Identify which cell holds the provided text, then report its (x, y) central coordinate. 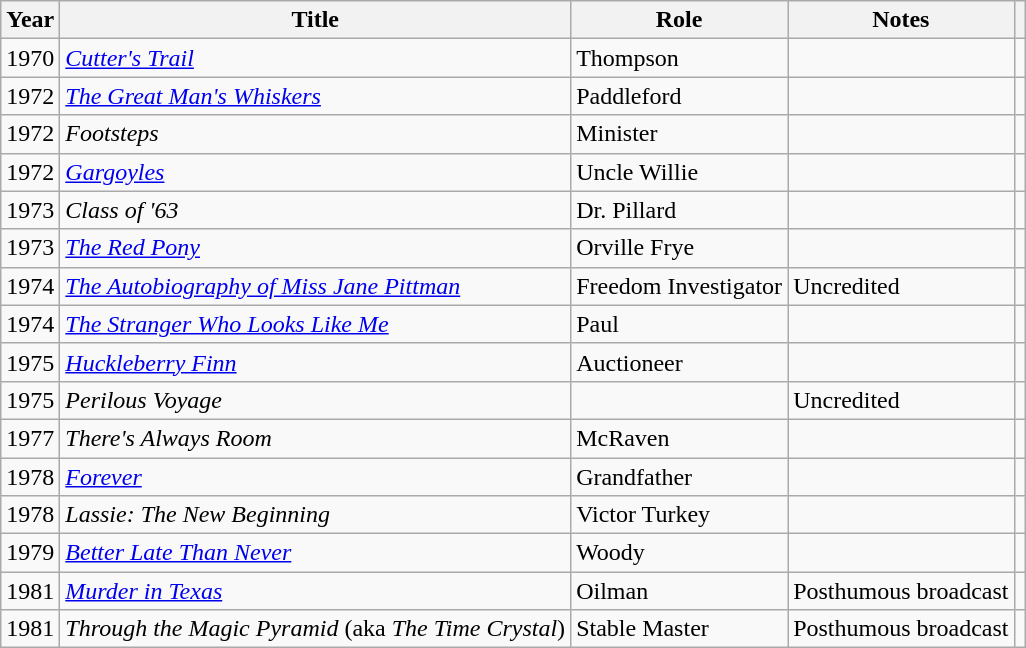
1979 (30, 553)
Woody (680, 553)
Minister (680, 134)
Footsteps (316, 134)
Orville Frye (680, 248)
Perilous Voyage (316, 400)
Title (316, 20)
Lassie: The New Beginning (316, 515)
Year (30, 20)
The Stranger Who Looks Like Me (316, 324)
There's Always Room (316, 438)
Auctioneer (680, 362)
The Autobiography of Miss Jane Pittman (316, 286)
Forever (316, 477)
The Great Man's Whiskers (316, 96)
Freedom Investigator (680, 286)
1970 (30, 58)
Grandfather (680, 477)
Paul (680, 324)
McRaven (680, 438)
Oilman (680, 591)
Gargoyles (316, 172)
Thompson (680, 58)
The Red Pony (316, 248)
Huckleberry Finn (316, 362)
Paddleford (680, 96)
Stable Master (680, 629)
Victor Turkey (680, 515)
Uncle Willie (680, 172)
Murder in Texas (316, 591)
Class of '63 (316, 210)
Through the Magic Pyramid (aka The Time Crystal) (316, 629)
Role (680, 20)
Dr. Pillard (680, 210)
Notes (901, 20)
Cutter's Trail (316, 58)
1977 (30, 438)
Better Late Than Never (316, 553)
